Provide the (x, y) coordinate of the cell's center where the given text is located.  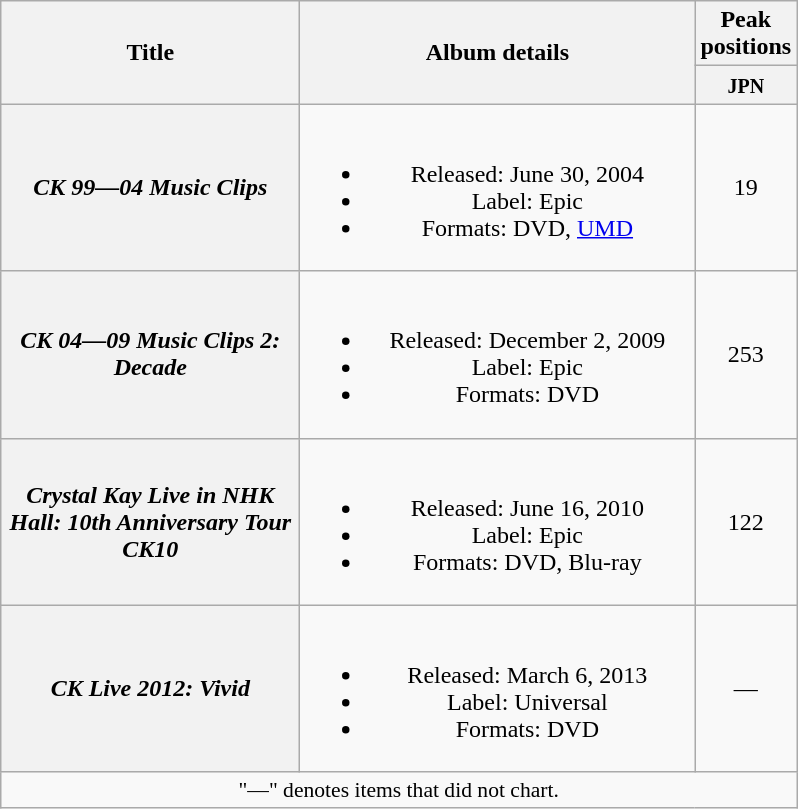
Released: March 6, 2013 Label: UniversalFormats: DVD (498, 688)
Title (150, 52)
Peak positions (746, 34)
Album details (498, 52)
CK Live 2012: Vivid (150, 688)
Released: June 30, 2004 Label: EpicFormats: DVD, UMD (498, 188)
253 (746, 354)
Released: June 16, 2010 Label: EpicFormats: DVD, Blu-ray (498, 522)
122 (746, 522)
Released: December 2, 2009 Label: EpicFormats: DVD (498, 354)
Crystal Kay Live in NHK Hall: 10th Anniversary Tour CK10 (150, 522)
19 (746, 188)
JPN (746, 85)
CK 04—09 Music Clips 2: Decade (150, 354)
— (746, 688)
"—" denotes items that did not chart. (399, 790)
CK 99—04 Music Clips (150, 188)
